Pinpoint the cell where the given text exists, returning its [X, Y] midpoint coordinate. 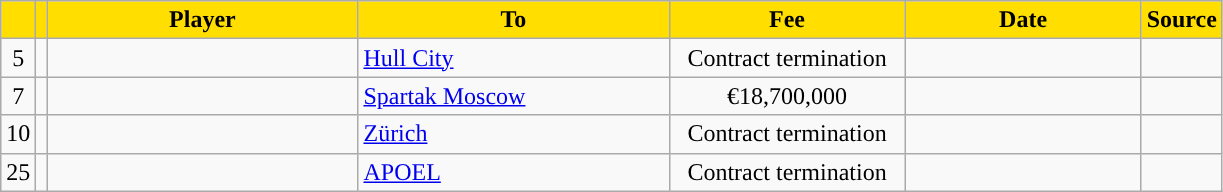
7 [18, 96]
Spartak Moscow [514, 96]
25 [18, 172]
Source [1182, 20]
To [514, 20]
Date [1023, 20]
Fee [787, 20]
Player [202, 20]
APOEL [514, 172]
Hull City [514, 58]
Zürich [514, 134]
€18,700,000 [787, 96]
10 [18, 134]
5 [18, 58]
